Determine the (x, y) coordinate at the center of the cell enclosing the given text.  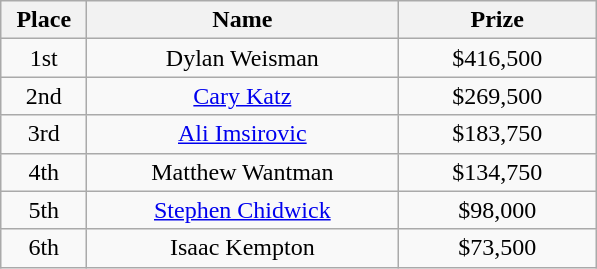
3rd (44, 134)
Matthew Wantman (242, 172)
$134,750 (498, 172)
1st (44, 58)
Name (242, 20)
Prize (498, 20)
$183,750 (498, 134)
Place (44, 20)
5th (44, 210)
Isaac Kempton (242, 248)
Dylan Weisman (242, 58)
Cary Katz (242, 96)
6th (44, 248)
4th (44, 172)
$269,500 (498, 96)
Ali Imsirovic (242, 134)
$98,000 (498, 210)
$416,500 (498, 58)
Stephen Chidwick (242, 210)
$73,500 (498, 248)
2nd (44, 96)
